Return (X, Y) of the center of cell containing provided text 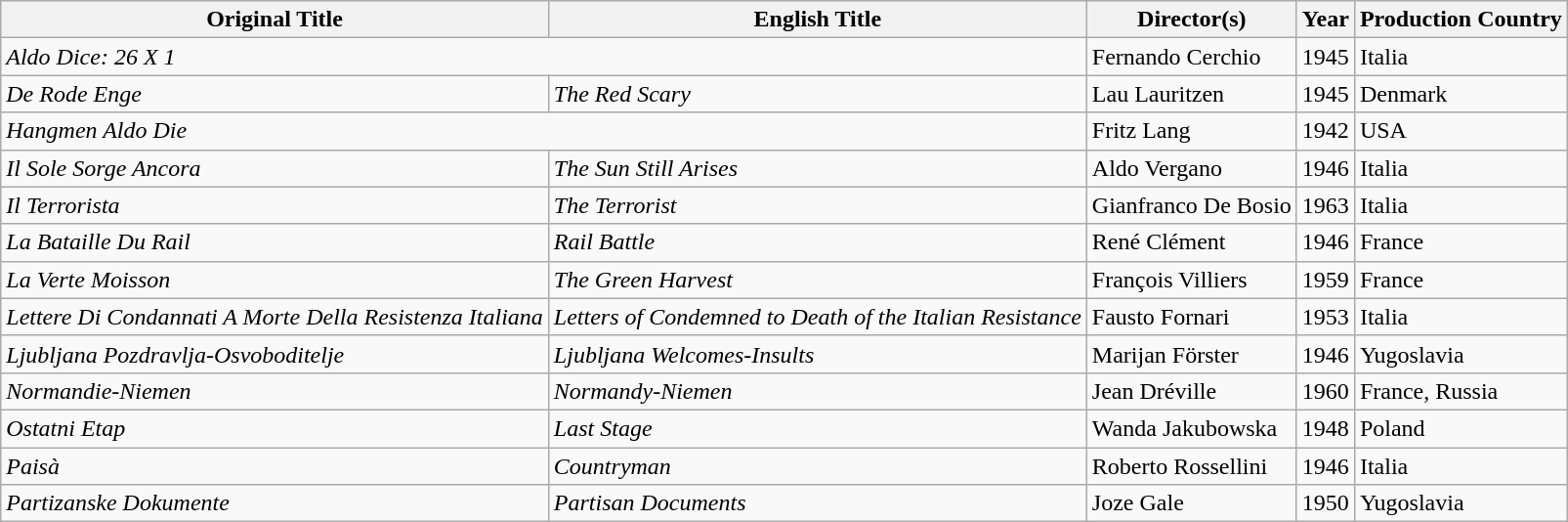
Rail Battle (817, 242)
La Verte Moisson (275, 280)
USA (1461, 131)
Ljubljana Pozdravlja-Osvoboditelje (275, 354)
The Red Scary (817, 94)
1953 (1325, 317)
The Terrorist (817, 205)
Normandie-Niemen (275, 391)
Year (1325, 20)
Ostatni Etap (275, 428)
Partizanske Dokumente (275, 503)
Production Country (1461, 20)
Director(s) (1192, 20)
Denmark (1461, 94)
Countryman (817, 466)
René Clément (1192, 242)
Last Stage (817, 428)
The Green Harvest (817, 280)
La Bataille Du Rail (275, 242)
1950 (1325, 503)
Poland (1461, 428)
France, Russia (1461, 391)
François Villiers (1192, 280)
Original Title (275, 20)
Il Sole Sorge Ancora (275, 168)
The Sun Still Arises (817, 168)
1942 (1325, 131)
Normandy-Niemen (817, 391)
Partisan Documents (817, 503)
1959 (1325, 280)
Joze Gale (1192, 503)
Marijan Förster (1192, 354)
English Title (817, 20)
Fausto Fornari (1192, 317)
Il Terrorista (275, 205)
Ljubljana Welcomes-Insults (817, 354)
1963 (1325, 205)
Jean Dréville (1192, 391)
Wanda Jakubowska (1192, 428)
1960 (1325, 391)
Aldo Dice: 26 X 1 (544, 57)
Letters of Condemned to Death of the Italian Resistance (817, 317)
Aldo Vergano (1192, 168)
Fritz Lang (1192, 131)
1948 (1325, 428)
Lau Lauritzen (1192, 94)
Gianfranco De Bosio (1192, 205)
Roberto Rossellini (1192, 466)
Paisà (275, 466)
Lettere Di Condannati A Morte Della Resistenza Italiana (275, 317)
De Rode Enge (275, 94)
Fernando Cerchio (1192, 57)
Hangmen Aldo Die (544, 131)
